Capture the cell that displays the provided text and extract its (X, Y) central coordinate. 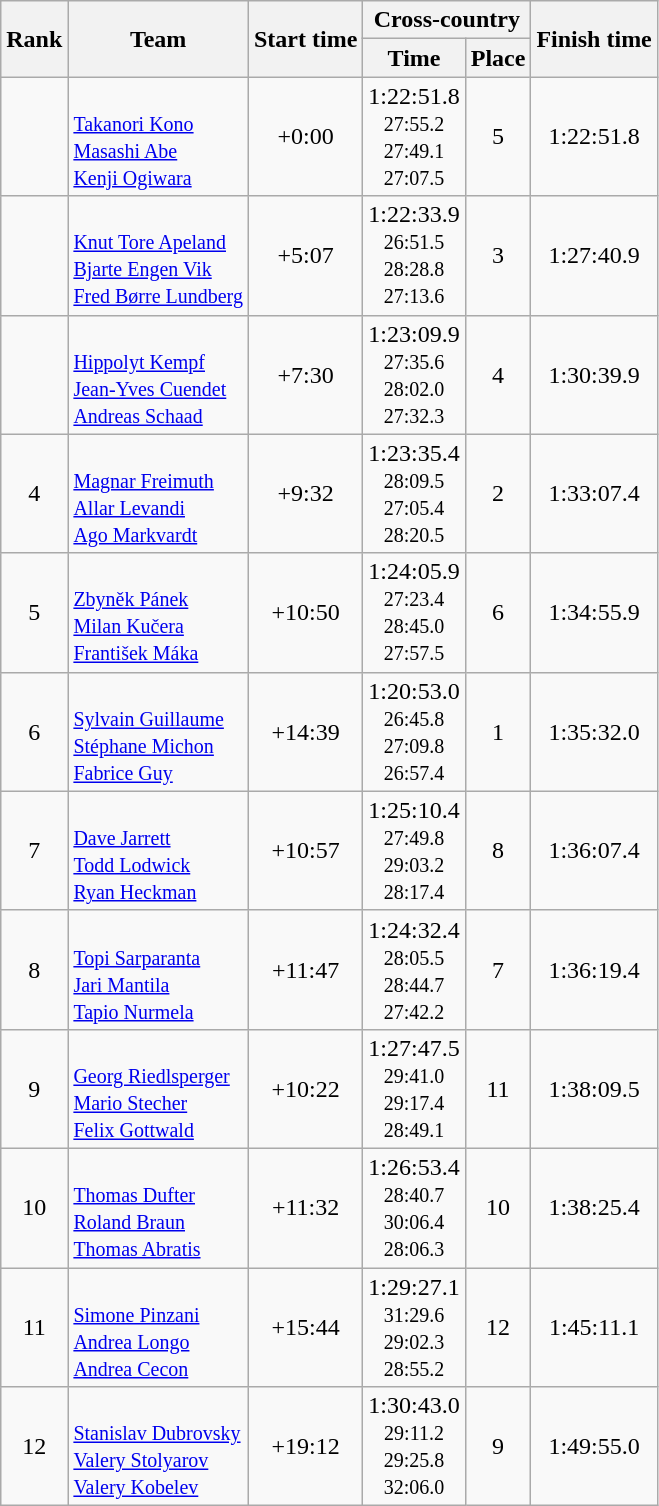
1:35:32.0 (594, 732)
Simone Pinzani Andrea Longo Andrea Cecon (158, 1328)
1:22:51.8 27:55.2 27:49.1 27:07.5 (414, 136)
Rank (34, 39)
+7:30 (305, 374)
1:33:07.4 (594, 494)
Start time (305, 39)
1:27:47.5 29:41.0 29:17.4 28:49.1 (414, 1088)
Takanori Kono Masashi Abe Kenji Ogiwara (158, 136)
Thomas Dufter Roland Braun Thomas Abratis (158, 1208)
Place (498, 58)
1 (498, 732)
1:38:25.4 (594, 1208)
1:20:53.0 26:45.8 27:09.8 26:57.4 (414, 732)
Finish time (594, 39)
1:30:39.9 (594, 374)
1:49:55.0 (594, 1446)
+9:32 (305, 494)
1:25:10.4 27:49.8 29:03.2 28:17.4 (414, 850)
1:23:09.9 27:35.6 28:02.0 27:32.3 (414, 374)
Time (414, 58)
1:22:33.9 26:51.5 28:28.8 27:13.6 (414, 256)
3 (498, 256)
+14:39 (305, 732)
1:45:11.1 (594, 1328)
1:34:55.9 (594, 612)
Zbyněk Pánek Milan Kučera František Máka (158, 612)
Dave Jarrett Todd Lodwick Ryan Heckman (158, 850)
2 (498, 494)
+5:07 (305, 256)
+15:44 (305, 1328)
+10:50 (305, 612)
Sylvain Guillaume Stéphane Michon Fabrice Guy (158, 732)
+11:47 (305, 970)
+11:32 (305, 1208)
1:23:35.4 28:09.5 27:05.4 28:20.5 (414, 494)
1:29:27.1 31:29.6 29:02.3 28:55.2 (414, 1328)
1:24:32.4 28:05.5 28:44.7 27:42.2 (414, 970)
Hippolyt Kempf Jean-Yves Cuendet Andreas Schaad (158, 374)
Cross-country (447, 20)
Topi Sarparanta Jari Mantila Tapio Nurmela (158, 970)
Team (158, 39)
Georg Riedlsperger Mario Stecher Felix Gottwald (158, 1088)
1:38:09.5 (594, 1088)
+19:12 (305, 1446)
+0:00 (305, 136)
1:36:07.4 (594, 850)
Stanislav Dubrovsky Valery Stolyarov Valery Kobelev (158, 1446)
1:22:51.8 (594, 136)
1:27:40.9 (594, 256)
+10:57 (305, 850)
+10:22 (305, 1088)
Knut Tore Apeland Bjarte Engen Vik Fred Børre Lundberg (158, 256)
Magnar Freimuth Allar Levandi Ago Markvardt (158, 494)
1:24:05.9 27:23.4 28:45.0 27:57.5 (414, 612)
1:26:53.4 28:40.7 30:06.4 28:06.3 (414, 1208)
1:36:19.4 (594, 970)
1:30:43.0 29:11.2 29:25.8 32:06.0 (414, 1446)
